Output the [x, y] coordinate of the center of the cell containing the given text.  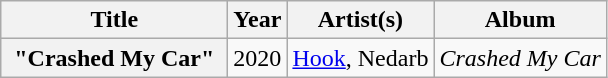
Title [114, 20]
Crashed My Car [520, 58]
Hook, Nedarb [360, 58]
"Crashed My Car" [114, 58]
2020 [258, 58]
Year [258, 20]
Album [520, 20]
Artist(s) [360, 20]
